Capture the cell that displays the provided text and extract its (x, y) central coordinate. 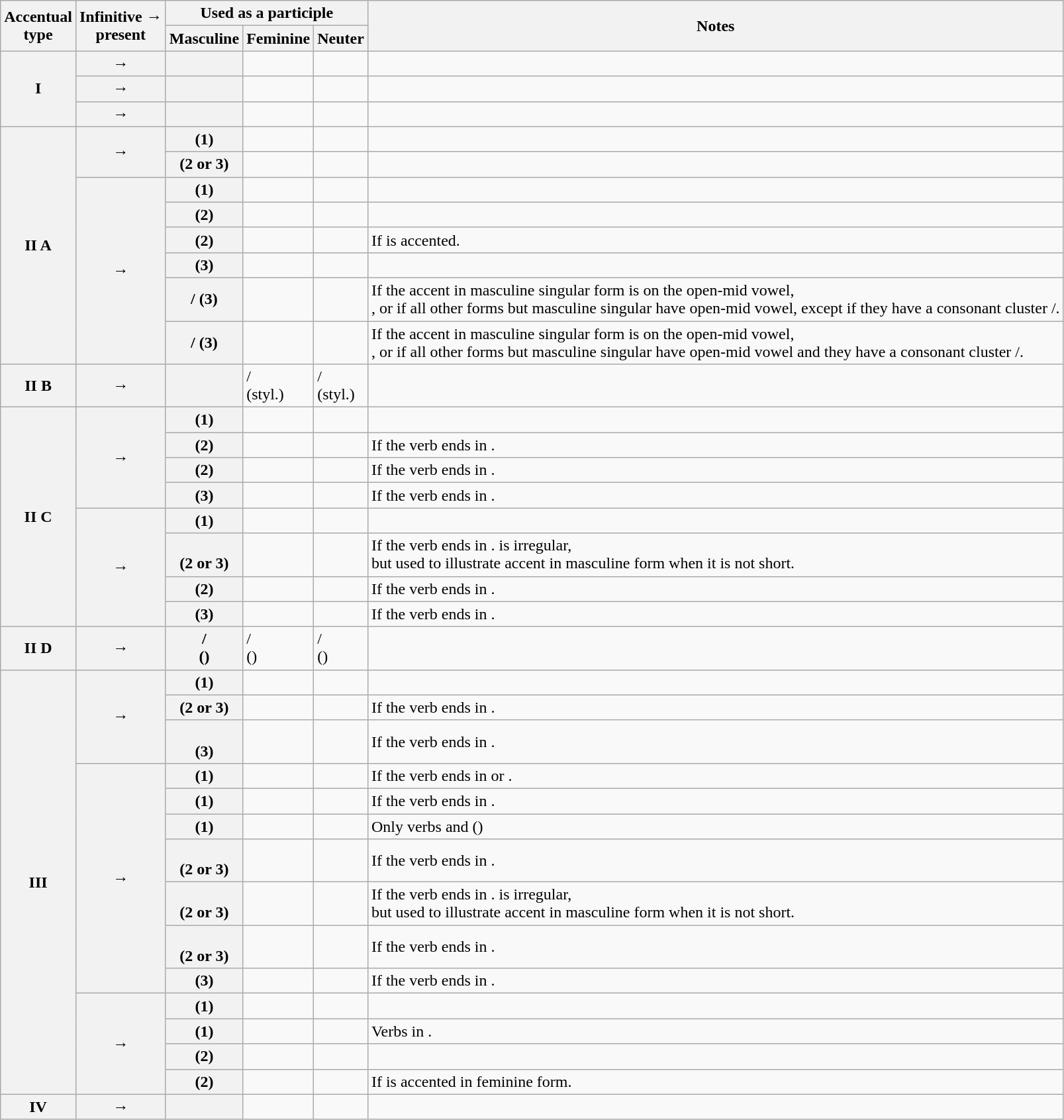
Used as a participle (266, 13)
Masculine (204, 38)
III (38, 882)
II B (38, 385)
I (38, 89)
Only verbs and () (715, 826)
Verbs in . (715, 1031)
II A (38, 245)
If is accented. (715, 240)
IV (38, 1107)
Accentualtype (38, 26)
Neuter (341, 38)
Infinitive →present (121, 26)
II D (38, 648)
II C (38, 517)
Notes (715, 26)
If the verb ends in or . (715, 776)
If is accented in feminine form. (715, 1082)
Feminine (278, 38)
